Provide the [X, Y] coordinate of the cell's center where the given text is located.  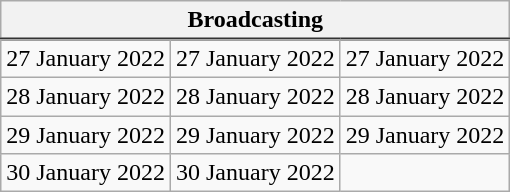
Broadcasting [256, 20]
